From the cell containing the given text, extract its center point as [X, Y] coordinate. 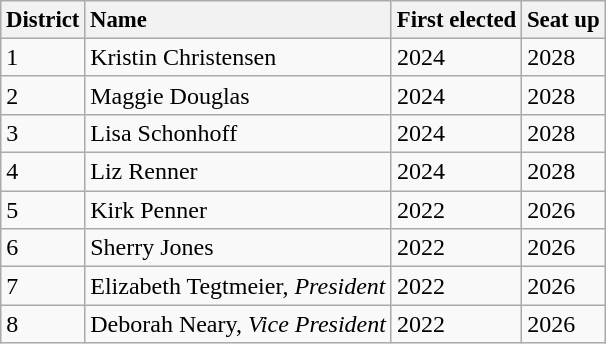
8 [43, 324]
District [43, 20]
1 [43, 57]
First elected [456, 20]
Seat up [564, 20]
Kirk Penner [238, 210]
Sherry Jones [238, 248]
5 [43, 210]
Lisa Schonhoff [238, 133]
Deborah Neary, Vice President [238, 324]
Kristin Christensen [238, 57]
7 [43, 286]
6 [43, 248]
Elizabeth Tegtmeier, President [238, 286]
Maggie Douglas [238, 95]
Liz Renner [238, 172]
4 [43, 172]
3 [43, 133]
2 [43, 95]
Name [238, 20]
